Provide the [x, y] coordinate of the cell's center where the given text is located.  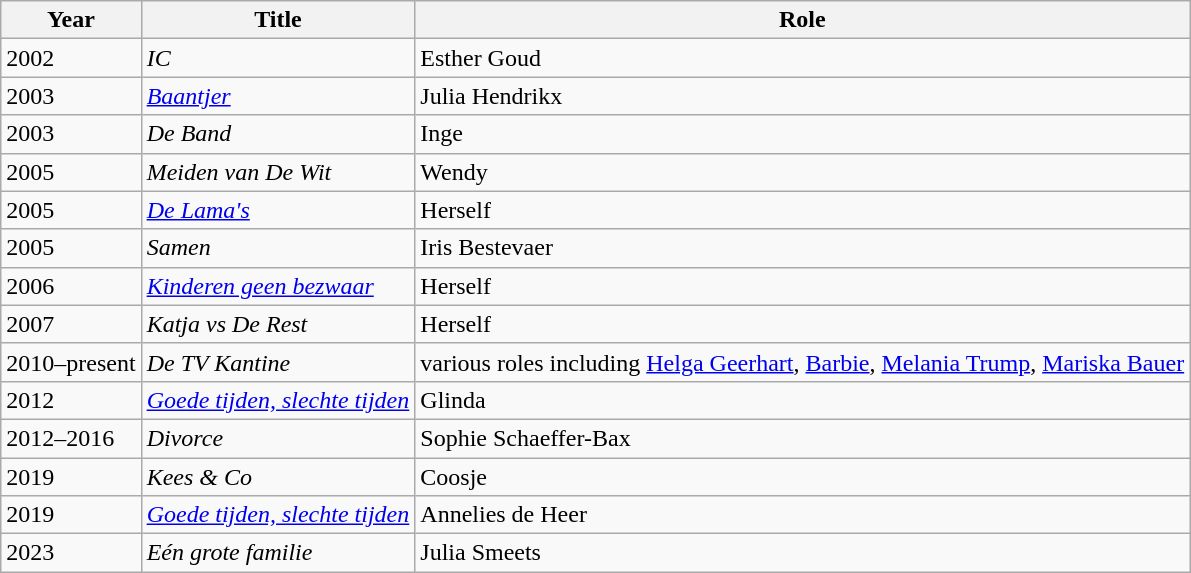
Inge [802, 134]
Annelies de Heer [802, 515]
Year [71, 20]
Samen [278, 248]
Eén grote familie [278, 553]
Divorce [278, 438]
2023 [71, 553]
Wendy [802, 172]
Iris Bestevaer [802, 248]
2012–2016 [71, 438]
De Band [278, 134]
Baantjer [278, 96]
Coosje [802, 477]
Julia Smeets [802, 553]
Katja vs De Rest [278, 324]
Glinda [802, 400]
2010–present [71, 362]
2012 [71, 400]
Kees & Co [278, 477]
Meiden van De Wit [278, 172]
De Lama's [278, 210]
De TV Kantine [278, 362]
Julia Hendrikx [802, 96]
Esther Goud [802, 58]
Sophie Schaeffer-Bax [802, 438]
2007 [71, 324]
Kinderen geen bezwaar [278, 286]
Title [278, 20]
Role [802, 20]
2002 [71, 58]
2006 [71, 286]
various roles including Helga Geerhart, Barbie, Melania Trump, Mariska Bauer [802, 362]
IC [278, 58]
